For the text-containing cell, return its midpoint in (X, Y) coordinate format. 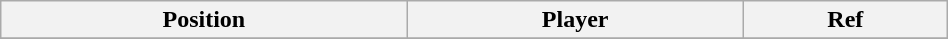
Position (204, 20)
Ref (845, 20)
Player (576, 20)
